Return (x, y) of the center of cell containing provided text 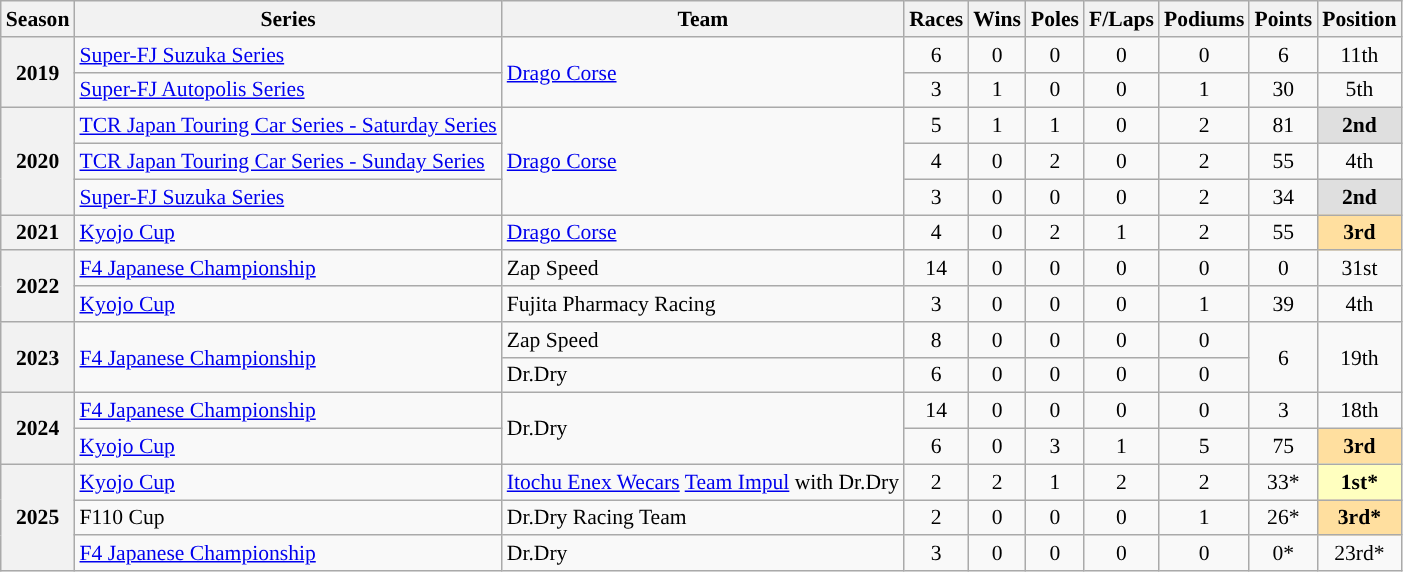
75 (1283, 447)
31st (1359, 269)
23rd* (1359, 554)
TCR Japan Touring Car Series - Sunday Series (288, 162)
Dr.Dry Racing Team (703, 518)
2019 (38, 72)
Series (288, 19)
Super-FJ Autopolis Series (288, 90)
Races (936, 19)
34 (1283, 197)
2021 (38, 233)
TCR Japan Touring Car Series - Saturday Series (288, 126)
11th (1359, 55)
26* (1283, 518)
8 (936, 340)
1st* (1359, 482)
Itochu Enex Wecars Team Impul with Dr.Dry (703, 482)
2022 (38, 286)
Team (703, 19)
F/Laps (1122, 19)
81 (1283, 126)
F110 Cup (288, 518)
18th (1359, 411)
33* (1283, 482)
Poles (1055, 19)
2023 (38, 358)
Wins (997, 19)
0* (1283, 554)
Fujita Pharmacy Racing (703, 304)
2024 (38, 428)
5th (1359, 90)
2020 (38, 162)
Season (38, 19)
30 (1283, 90)
39 (1283, 304)
2025 (38, 518)
19th (1359, 358)
Podiums (1204, 19)
Position (1359, 19)
Points (1283, 19)
3rd* (1359, 518)
